Locate the cell with the specified text and output its [X, Y] center coordinate. 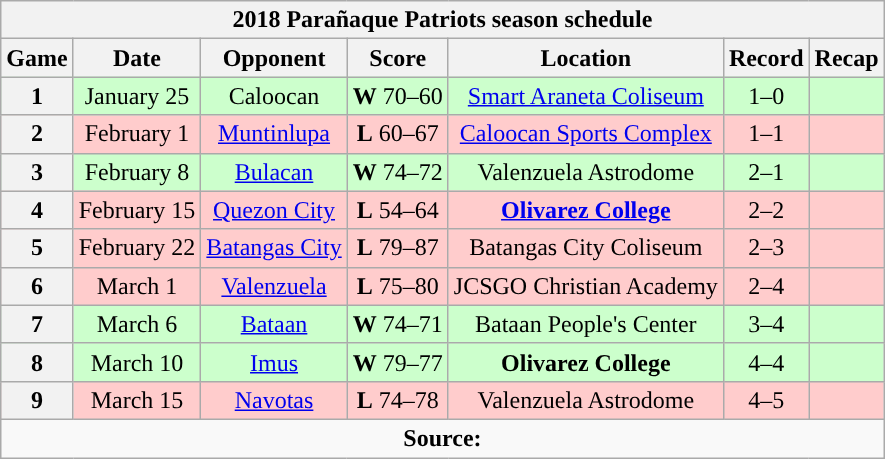
Game [37, 58]
February 22 [137, 248]
March 6 [137, 324]
Navotas [274, 400]
1 [37, 96]
1–0 [766, 96]
Bataan [274, 324]
Caloocan Sports Complex [586, 134]
Imus [274, 362]
Smart Araneta Coliseum [586, 96]
Caloocan [274, 96]
W 74–72 [398, 172]
2018 Parañaque Patriots season schedule [442, 20]
Valenzuela [274, 286]
W 70–60 [398, 96]
2–1 [766, 172]
2–3 [766, 248]
Record [766, 58]
5 [37, 248]
L 75–80 [398, 286]
4–5 [766, 400]
Date [137, 58]
January 25 [137, 96]
4 [37, 210]
Location [586, 58]
2–2 [766, 210]
W 79–77 [398, 362]
Recap [846, 58]
JCSGO Christian Academy [586, 286]
2–4 [766, 286]
Batangas City [274, 248]
L 74–78 [398, 400]
4–4 [766, 362]
Muntinlupa [274, 134]
Batangas City Coliseum [586, 248]
L 54–64 [398, 210]
W 74–71 [398, 324]
9 [37, 400]
March 1 [137, 286]
February 15 [137, 210]
2 [37, 134]
Quezon City [274, 210]
February 1 [137, 134]
L 79–87 [398, 248]
Score [398, 58]
March 10 [137, 362]
6 [37, 286]
8 [37, 362]
Bataan People's Center [586, 324]
3–4 [766, 324]
7 [37, 324]
L 60–67 [398, 134]
1–1 [766, 134]
3 [37, 172]
February 8 [137, 172]
Bulacan [274, 172]
March 15 [137, 400]
Source: [442, 438]
Opponent [274, 58]
